Find where the given text appears and provide that cell's center as (X, Y) coordinate. 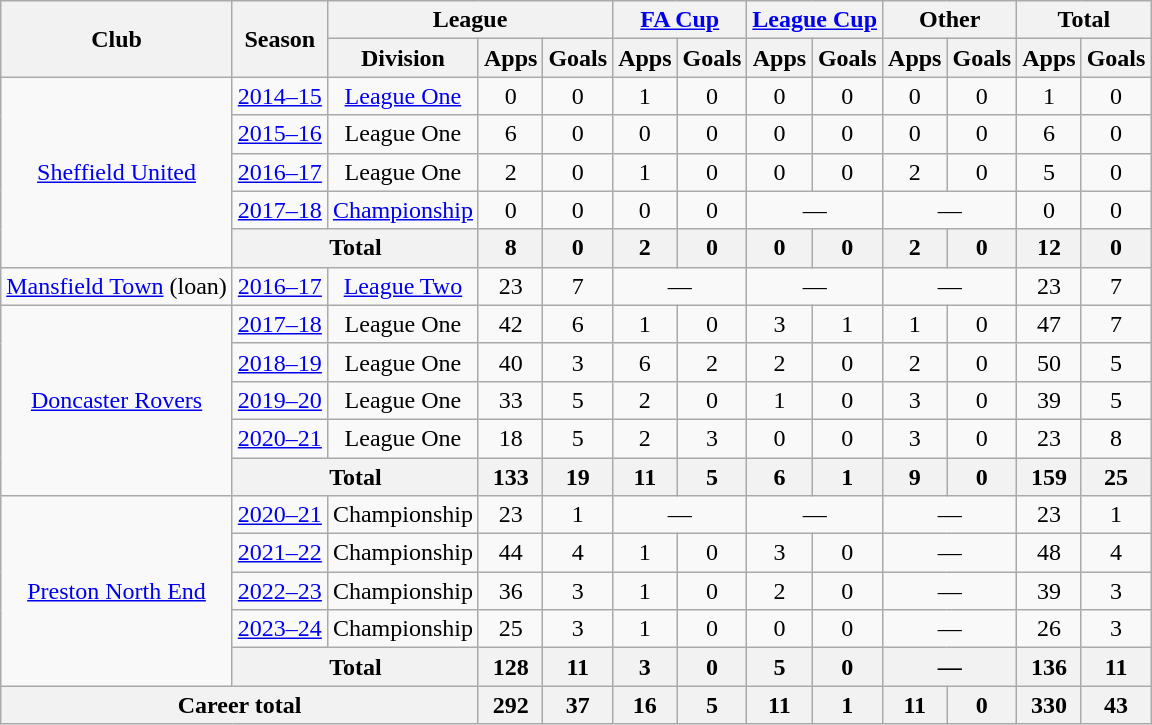
2019–20 (280, 400)
Sheffield United (117, 172)
FA Cup (680, 20)
36 (510, 591)
2018–19 (280, 362)
Preston North End (117, 591)
League Two (402, 286)
33 (510, 400)
37 (578, 705)
330 (1049, 705)
League (470, 20)
43 (1116, 705)
2021–22 (280, 553)
League Cup (815, 20)
Club (117, 39)
133 (510, 477)
47 (1049, 324)
Other (950, 20)
Season (280, 39)
50 (1049, 362)
Mansfield Town (loan) (117, 286)
44 (510, 553)
292 (510, 705)
12 (1049, 248)
159 (1049, 477)
42 (510, 324)
136 (1049, 667)
19 (578, 477)
18 (510, 438)
9 (915, 477)
2023–24 (280, 629)
128 (510, 667)
26 (1049, 629)
40 (510, 362)
16 (645, 705)
48 (1049, 553)
Doncaster Rovers (117, 400)
Career total (240, 705)
2014–15 (280, 96)
2015–16 (280, 134)
Division (402, 58)
2022–23 (280, 591)
